From the cell containing the given text, extract its center point as [X, Y] coordinate. 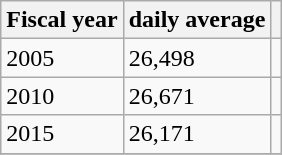
26,171 [197, 134]
2005 [62, 58]
26,498 [197, 58]
2010 [62, 96]
2015 [62, 134]
daily average [197, 20]
26,671 [197, 96]
Fiscal year [62, 20]
